From the cell containing the given text, extract its center point as [X, Y] coordinate. 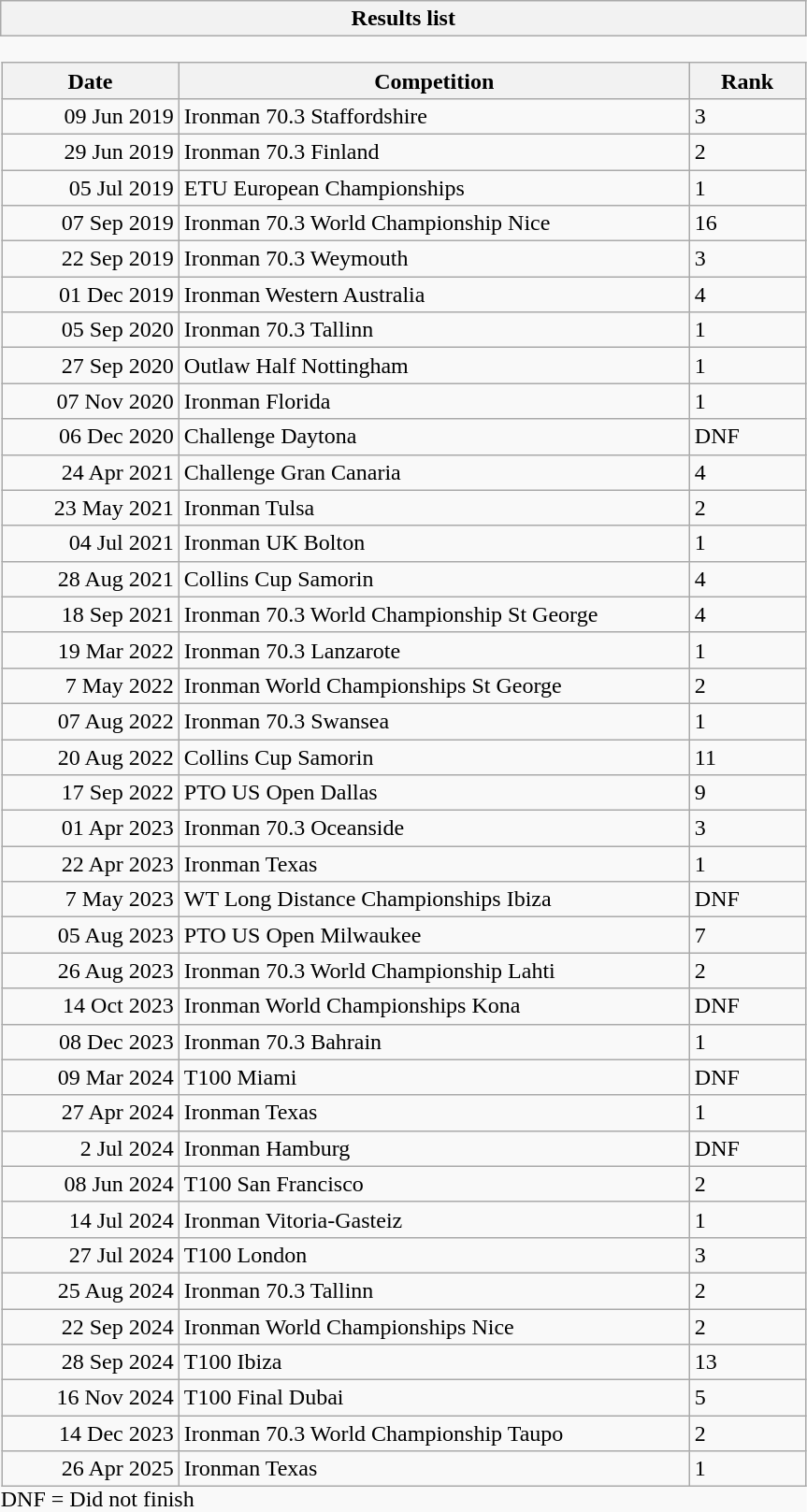
Ironman World Championships Nice [434, 1327]
PTO US Open Dallas [434, 793]
7 [747, 935]
07 Nov 2020 [91, 401]
29 Jun 2019 [91, 151]
T100 San Francisco [434, 1184]
25 Aug 2024 [91, 1290]
Ironman 70.3 Lanzarote [434, 650]
14 Jul 2024 [91, 1219]
27 Apr 2024 [91, 1113]
01 Apr 2023 [91, 828]
16 [747, 223]
08 Jun 2024 [91, 1184]
T100 London [434, 1255]
Ironman UK Bolton [434, 543]
05 Sep 2020 [91, 330]
22 Sep 2019 [91, 259]
14 Oct 2023 [91, 1006]
05 Jul 2019 [91, 188]
Ironman World Championships Kona [434, 1006]
13 [747, 1362]
Ironman 70.3 World Championship St George [434, 614]
17 Sep 2022 [91, 793]
9 [747, 793]
06 Dec 2020 [91, 437]
T100 Final Dubai [434, 1398]
Challenge Gran Canaria [434, 472]
14 Dec 2023 [91, 1433]
04 Jul 2021 [91, 543]
Ironman 70.3 Finland [434, 151]
09 Jun 2019 [91, 116]
PTO US Open Milwaukee [434, 935]
11 [747, 756]
28 Aug 2021 [91, 579]
Rank [747, 80]
27 Jul 2024 [91, 1255]
Ironman 70.3 World Championship Taupo [434, 1433]
Ironman 70.3 Bahrain [434, 1042]
16 Nov 2024 [91, 1398]
7 May 2023 [91, 900]
Ironman Vitoria-Gasteiz [434, 1219]
28 Sep 2024 [91, 1362]
09 Mar 2024 [91, 1077]
2 Jul 2024 [91, 1148]
19 Mar 2022 [91, 650]
Ironman 70.3 World Championship Nice [434, 223]
22 Sep 2024 [91, 1327]
27 Sep 2020 [91, 366]
07 Sep 2019 [91, 223]
Date [91, 80]
T100 Ibiza [434, 1362]
Ironman 70.3 Oceanside [434, 828]
ETU European Championships [434, 188]
Ironman World Championships St George [434, 685]
23 May 2021 [91, 508]
Outlaw Half Nottingham [434, 366]
Ironman Florida [434, 401]
08 Dec 2023 [91, 1042]
Results list [404, 19]
26 Apr 2025 [91, 1469]
Ironman 70.3 Staffordshire [434, 116]
26 Aug 2023 [91, 971]
24 Apr 2021 [91, 472]
7 May 2022 [91, 685]
T100 Miami [434, 1077]
01 Dec 2019 [91, 295]
Ironman Hamburg [434, 1148]
Ironman Tulsa [434, 508]
22 Apr 2023 [91, 864]
20 Aug 2022 [91, 756]
Ironman Western Australia [434, 295]
05 Aug 2023 [91, 935]
Competition [434, 80]
WT Long Distance Championships Ibiza [434, 900]
18 Sep 2021 [91, 614]
Ironman 70.3 Swansea [434, 721]
Ironman 70.3 Weymouth [434, 259]
5 [747, 1398]
Ironman 70.3 World Championship Lahti [434, 971]
Challenge Daytona [434, 437]
07 Aug 2022 [91, 721]
